Provide the (X, Y) coordinate of the cell's center where the given text is located.  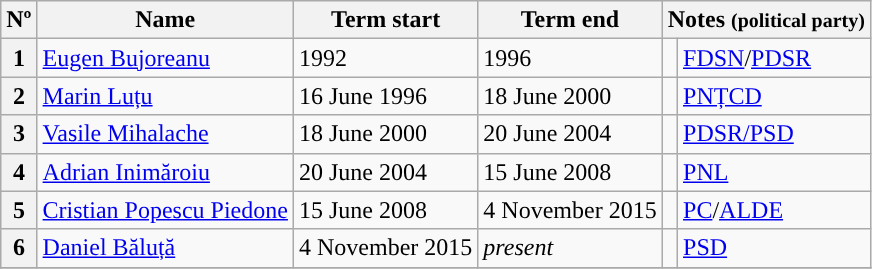
Vasile Mihalache (165, 134)
1996 (570, 58)
PNȚCD (774, 96)
PC/ALDE (774, 210)
Name (165, 20)
6 (19, 248)
4 (19, 172)
Term start (385, 20)
Eugen Bujoreanu (165, 58)
1 (19, 58)
2 (19, 96)
Term end (570, 20)
PDSR/PSD (774, 134)
3 (19, 134)
PNL (774, 172)
5 (19, 210)
Daniel Băluță (165, 248)
Adrian Inimăroiu (165, 172)
present (570, 248)
Nº (19, 20)
16 June 1996 (385, 96)
FDSN/PDSR (774, 58)
Notes (political party) (766, 20)
Marin Luțu (165, 96)
Cristian Popescu Piedone (165, 210)
1992 (385, 58)
PSD (774, 248)
